Return the [x, y] coordinate for the center point of the cell that contains the specified text.  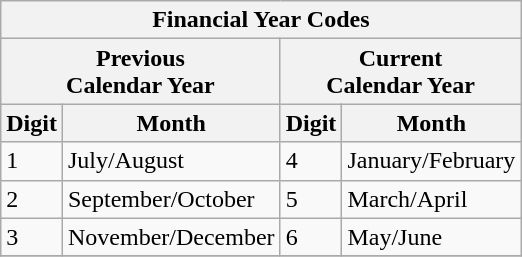
1 [32, 161]
4 [311, 161]
March/April [432, 199]
November/December [171, 237]
PreviousCalendar Year [140, 72]
2 [32, 199]
CurrentCalendar Year [400, 72]
5 [311, 199]
Financial Year Codes [261, 20]
6 [311, 237]
July/August [171, 161]
January/February [432, 161]
September/October [171, 199]
3 [32, 237]
May/June [432, 237]
